Output the [x, y] coordinate of the center of the cell containing the given text.  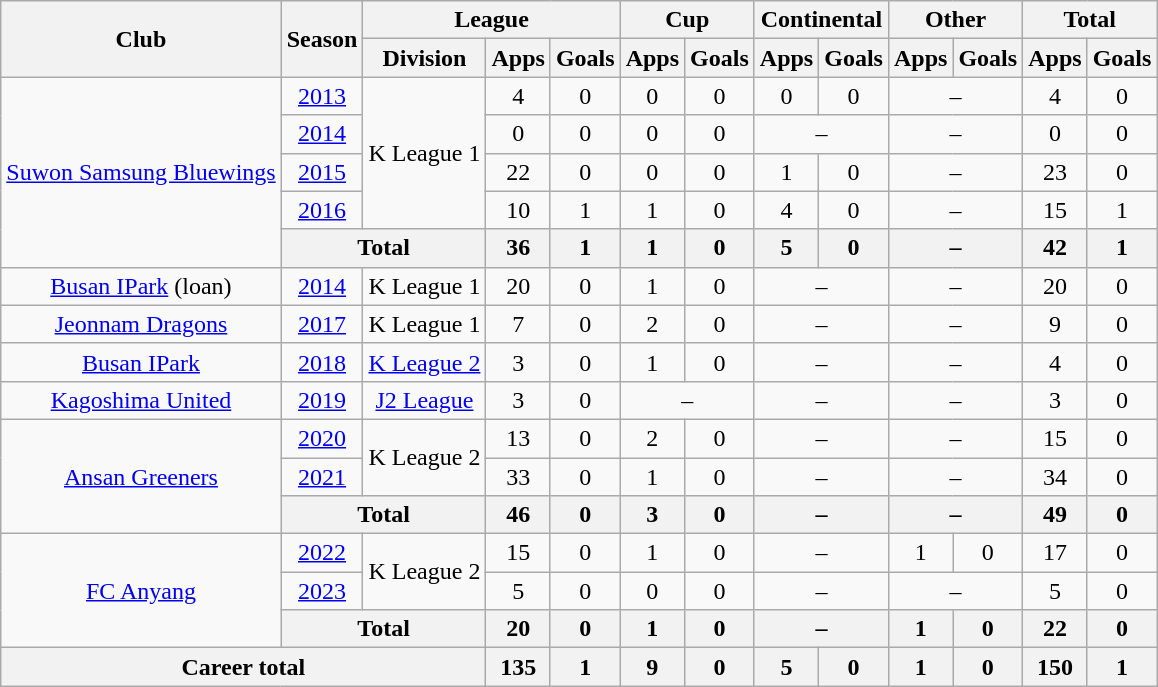
49 [1055, 515]
League [492, 20]
2013 [322, 96]
7 [518, 324]
Ansan Greeners [141, 476]
36 [518, 248]
Kagoshima United [141, 400]
10 [518, 210]
34 [1055, 477]
Cup [687, 20]
2019 [322, 400]
46 [518, 515]
2016 [322, 210]
Club [141, 39]
2022 [322, 553]
2020 [322, 438]
Continental [821, 20]
135 [518, 667]
42 [1055, 248]
Other [955, 20]
33 [518, 477]
Career total [244, 667]
150 [1055, 667]
17 [1055, 553]
Season [322, 39]
Suwon Samsung Bluewings [141, 172]
Busan IPark (loan) [141, 286]
FC Anyang [141, 591]
2018 [322, 362]
23 [1055, 172]
13 [518, 438]
2015 [322, 172]
2021 [322, 477]
Division [424, 58]
Jeonnam Dragons [141, 324]
2023 [322, 591]
2017 [322, 324]
J2 League [424, 400]
Busan IPark [141, 362]
